Scan for the cell matching the given text and deliver its [x, y] coordinate at center. 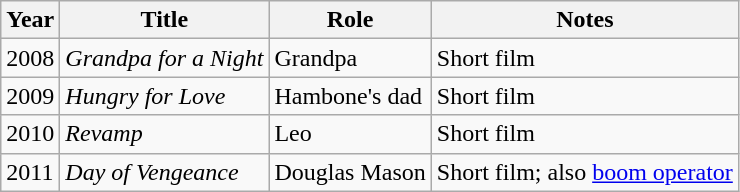
Year [30, 20]
2008 [30, 58]
2009 [30, 96]
Short film; also boom operator [584, 172]
Day of Vengeance [164, 172]
Grandpa for a Night [164, 58]
Hungry for Love [164, 96]
2011 [30, 172]
Hambone's dad [350, 96]
Revamp [164, 134]
Role [350, 20]
Notes [584, 20]
Douglas Mason [350, 172]
2010 [30, 134]
Grandpa [350, 58]
Title [164, 20]
Leo [350, 134]
